Find where the given text appears and provide that cell's center as [X, Y] coordinate. 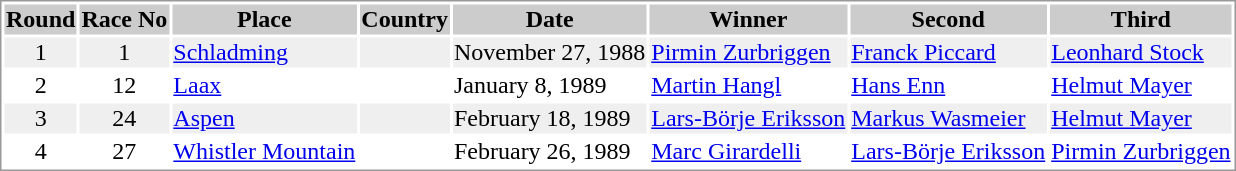
January 8, 1989 [549, 85]
Country [405, 19]
12 [124, 85]
Winner [748, 19]
Second [948, 19]
Third [1141, 19]
Round [40, 19]
Markus Wasmeier [948, 119]
Date [549, 19]
February 26, 1989 [549, 151]
Whistler Mountain [264, 151]
February 18, 1989 [549, 119]
2 [40, 85]
Place [264, 19]
Leonhard Stock [1141, 53]
Race No [124, 19]
Aspen [264, 119]
Hans Enn [948, 85]
November 27, 1988 [549, 53]
Martin Hangl [748, 85]
27 [124, 151]
Schladming [264, 53]
Marc Girardelli [748, 151]
Franck Piccard [948, 53]
24 [124, 119]
3 [40, 119]
Laax [264, 85]
4 [40, 151]
